Detect which cell encompasses the target text, then output its (X, Y) center coordinate. 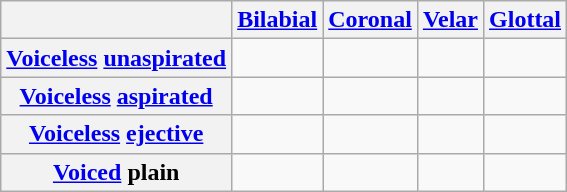
Glottal (526, 20)
Coronal (370, 20)
Bilabial (278, 20)
Voiceless ejective (116, 134)
Voiced plain (116, 172)
Voiceless aspirated (116, 96)
Velar (450, 20)
Voiceless unaspirated (116, 58)
